Locate the cell with the specified text and output its (X, Y) center coordinate. 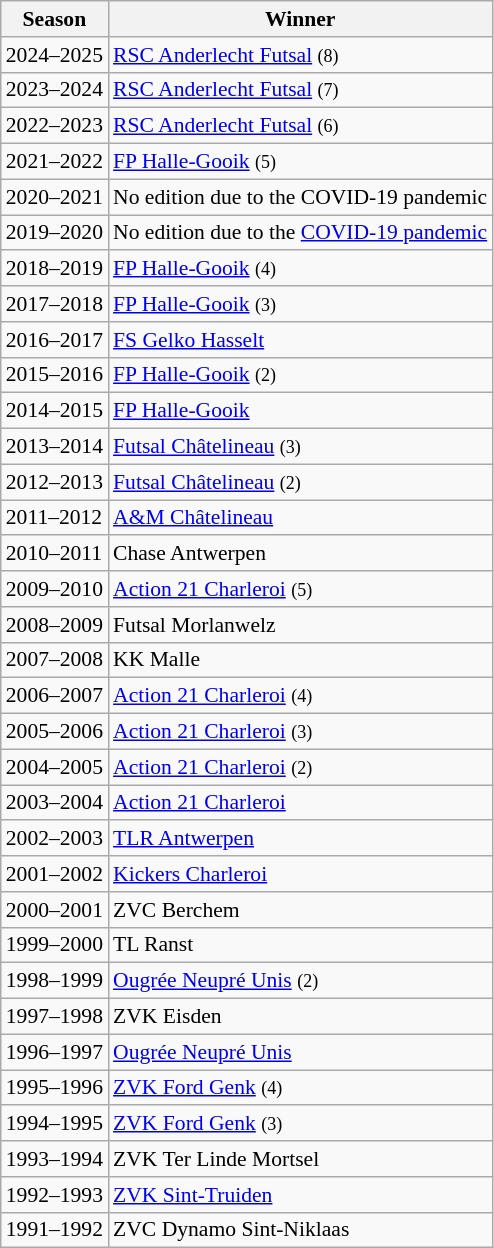
TLR Antwerpen (300, 839)
Kickers Charleroi (300, 874)
2015–2016 (54, 375)
Action 21 Charleroi (300, 803)
2023–2024 (54, 90)
1992–1993 (54, 1195)
Action 21 Charleroi (3) (300, 732)
1998–1999 (54, 981)
KK Malle (300, 660)
Action 21 Charleroi (4) (300, 696)
Futsal Morlanwelz (300, 625)
RSC Anderlecht Futsal (7) (300, 90)
2013–2014 (54, 447)
Winner (300, 19)
2018–2019 (54, 269)
Action 21 Charleroi (2) (300, 767)
RSC Anderlecht Futsal (8) (300, 55)
RSC Anderlecht Futsal (6) (300, 126)
ZVC Berchem (300, 910)
2003–2004 (54, 803)
2014–2015 (54, 411)
Action 21 Charleroi (5) (300, 589)
2016–2017 (54, 340)
TL Ranst (300, 945)
Season (54, 19)
ZVK Ter Linde Mortsel (300, 1159)
2011–2012 (54, 518)
1997–1998 (54, 1017)
Chase Antwerpen (300, 554)
1994–1995 (54, 1124)
ZVK Sint-Truiden (300, 1195)
2019–2020 (54, 233)
2008–2009 (54, 625)
FP Halle-Gooik (300, 411)
FP Halle-Gooik (4) (300, 269)
2004–2005 (54, 767)
ZVK Ford Genk (4) (300, 1088)
2002–2003 (54, 839)
2022–2023 (54, 126)
2001–2002 (54, 874)
1996–1997 (54, 1052)
FS Gelko Hasselt (300, 340)
2010–2011 (54, 554)
2007–2008 (54, 660)
1991–1992 (54, 1230)
2005–2006 (54, 732)
2024–2025 (54, 55)
A&M Châtelineau (300, 518)
2006–2007 (54, 696)
Ougrée Neupré Unis (300, 1052)
ZVK Eisden (300, 1017)
2000–2001 (54, 910)
Ougrée Neupré Unis (2) (300, 981)
2009–2010 (54, 589)
FP Halle-Gooik (2) (300, 375)
FP Halle-Gooik (5) (300, 162)
2017–2018 (54, 304)
FP Halle-Gooik (3) (300, 304)
Futsal Châtelineau (3) (300, 447)
2012–2013 (54, 482)
2021–2022 (54, 162)
ZVC Dynamo Sint-Niklaas (300, 1230)
1993–1994 (54, 1159)
Futsal Châtelineau (2) (300, 482)
1995–1996 (54, 1088)
ZVK Ford Genk (3) (300, 1124)
1999–2000 (54, 945)
2020–2021 (54, 197)
